Identify which cell holds the provided text, then report its (X, Y) central coordinate. 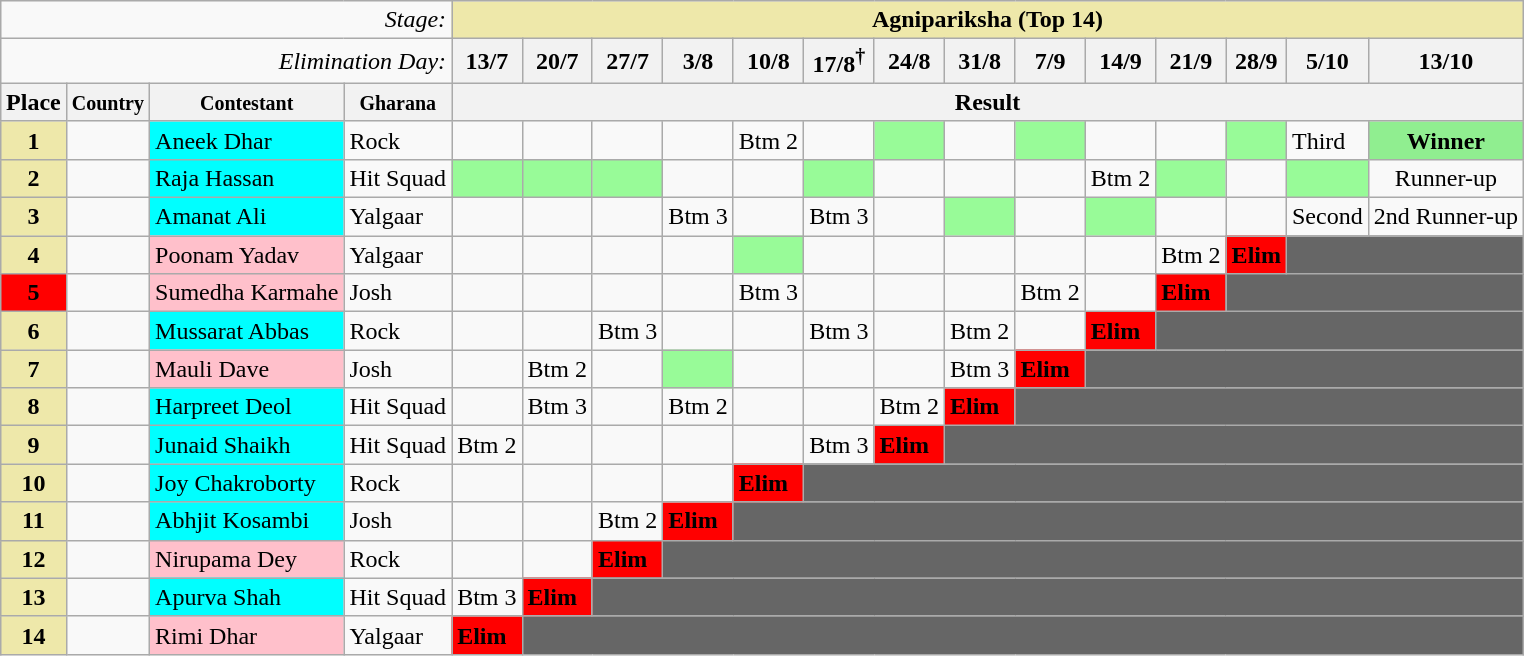
9 (34, 445)
Gharana (398, 102)
Junaid Shaikh (247, 445)
Agnipariksha (Top 14) (988, 20)
2nd Runner-up (1446, 217)
13/7 (487, 62)
12 (34, 559)
Stage: (226, 20)
14 (34, 635)
27/7 (627, 62)
28/9 (1256, 62)
10/8 (768, 62)
7/9 (1050, 62)
Elimination Day: (226, 62)
13 (34, 597)
Poonam Yadav (247, 255)
Raja Hassan (247, 178)
14/9 (1120, 62)
1 (34, 140)
7 (34, 369)
Abhjit Kosambi (247, 521)
Mussarat Abbas (247, 331)
Sumedha Karmahe (247, 293)
Winner (1446, 140)
Aneek Dhar (247, 140)
Place (34, 102)
21/9 (1191, 62)
5/10 (1327, 62)
Second (1327, 217)
31/8 (979, 62)
Nirupama Dey (247, 559)
Apurva Shah (247, 597)
13/10 (1446, 62)
20/7 (557, 62)
6 (34, 331)
17/8† (839, 62)
Third (1327, 140)
Joy Chakroborty (247, 483)
Mauli Dave (247, 369)
Amanat Ali (247, 217)
Result (988, 102)
5 (34, 293)
2 (34, 178)
10 (34, 483)
Rimi Dhar (247, 635)
24/8 (909, 62)
Contestant (247, 102)
3/8 (698, 62)
8 (34, 407)
Runner-up (1446, 178)
3 (34, 217)
11 (34, 521)
Country (108, 102)
Harpreet Deol (247, 407)
4 (34, 255)
